Return the (X, Y) coordinate for the center point of the cell that contains the specified text.  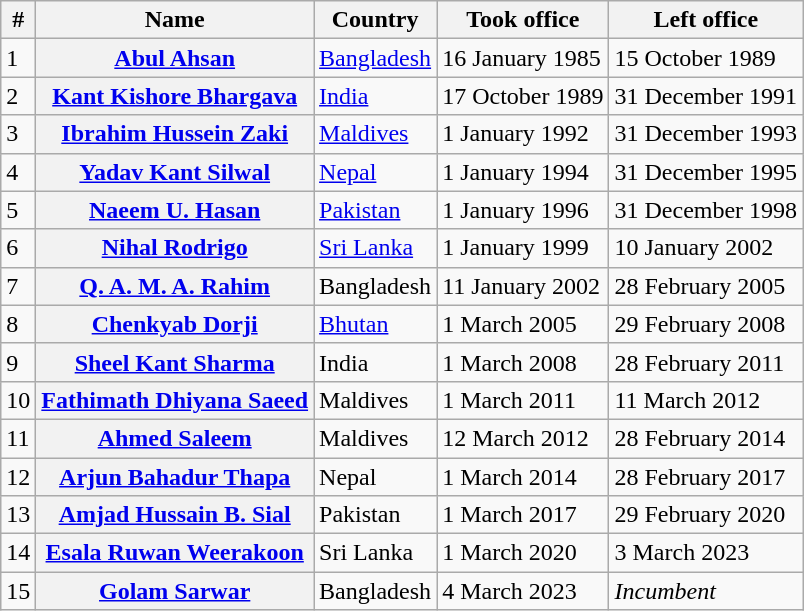
1 January 1999 (523, 248)
5 (18, 210)
31 December 1993 (706, 134)
7 (18, 286)
Country (376, 20)
Esala Ruwan Weerakoon (175, 553)
29 February 2008 (706, 324)
1 (18, 58)
9 (18, 362)
Took office (523, 20)
12 (18, 477)
4 March 2023 (523, 591)
29 February 2020 (706, 515)
1 March 2014 (523, 477)
31 December 1995 (706, 172)
Fathimath Dhiyana Saeed (175, 400)
31 December 1991 (706, 96)
1 March 2005 (523, 324)
16 January 1985 (523, 58)
12 March 2012 (523, 438)
# (18, 20)
17 October 1989 (523, 96)
28 February 2014 (706, 438)
10 (18, 400)
Arjun Bahadur Thapa (175, 477)
Bhutan (376, 324)
Golam Sarwar (175, 591)
28 February 2011 (706, 362)
15 (18, 591)
3 (18, 134)
28 February 2017 (706, 477)
10 January 2002 (706, 248)
Incumbent (706, 591)
Name (175, 20)
8 (18, 324)
1 March 2017 (523, 515)
6 (18, 248)
Q. A. M. A. Rahim (175, 286)
Nihal Rodrigo (175, 248)
28 February 2005 (706, 286)
Sheel Kant Sharma (175, 362)
11 (18, 438)
Kant Kishore Bhargava (175, 96)
11 March 2012 (706, 400)
1 January 1996 (523, 210)
Amjad Hussain B. Sial (175, 515)
13 (18, 515)
Ibrahim Hussein Zaki (175, 134)
Left office (706, 20)
4 (18, 172)
11 January 2002 (523, 286)
1 March 2011 (523, 400)
Abul Ahsan (175, 58)
3 March 2023 (706, 553)
1 March 2020 (523, 553)
1 January 1992 (523, 134)
1 March 2008 (523, 362)
14 (18, 553)
1 January 1994 (523, 172)
Naeem U. Hasan (175, 210)
31 December 1998 (706, 210)
Yadav Kant Silwal (175, 172)
2 (18, 96)
Chenkyab Dorji (175, 324)
15 October 1989 (706, 58)
Ahmed Saleem (175, 438)
